Identify which cell holds the provided text, then report its [x, y] central coordinate. 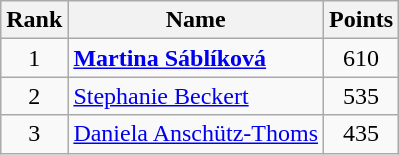
610 [362, 58]
Daniela Anschütz-Thoms [196, 134]
Name [196, 20]
Points [362, 20]
435 [362, 134]
1 [34, 58]
Martina Sáblíková [196, 58]
Rank [34, 20]
535 [362, 96]
3 [34, 134]
Stephanie Beckert [196, 96]
2 [34, 96]
